Return the (x, y) coordinate for the center point of the cell that contains the specified text.  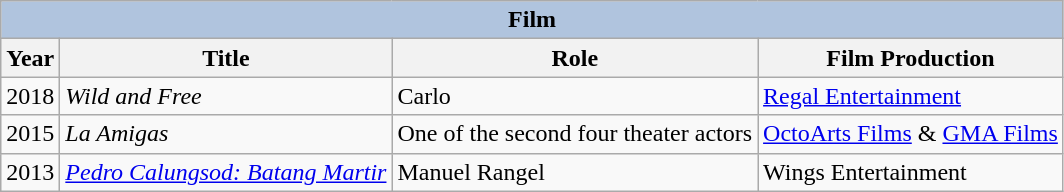
2013 (30, 172)
Carlo (575, 96)
Manuel Rangel (575, 172)
One of the second four theater actors (575, 134)
OctoArts Films & GMA Films (911, 134)
Wings Entertainment (911, 172)
Film (532, 20)
Year (30, 58)
Film Production (911, 58)
Regal Entertainment (911, 96)
Pedro Calungsod: Batang Martir (226, 172)
2018 (30, 96)
La Amigas (226, 134)
Title (226, 58)
Wild and Free (226, 96)
2015 (30, 134)
Role (575, 58)
